Capture the cell that displays the provided text and extract its [x, y] central coordinate. 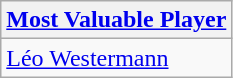
Most Valuable Player [116, 20]
Léo Westermann [116, 58]
